Output the (X, Y) coordinate of the center of the cell containing the given text.  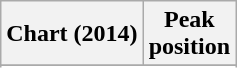
Peak position (189, 34)
Chart (2014) (72, 34)
